Output the [x, y] coordinate of the center of the cell containing the given text.  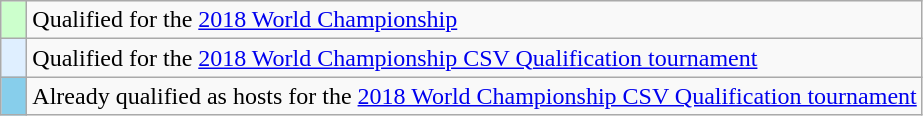
Qualified for the 2018 World Championship [474, 20]
Qualified for the 2018 World Championship CSV Qualification tournament [474, 58]
Already qualified as hosts for the 2018 World Championship CSV Qualification tournament [474, 96]
